Capture the cell that displays the provided text and extract its [x, y] central coordinate. 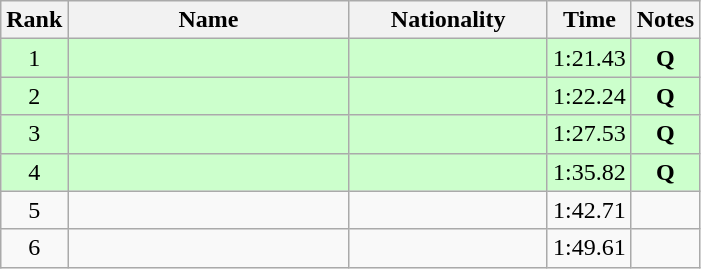
5 [34, 210]
1:22.24 [589, 96]
6 [34, 248]
1:21.43 [589, 58]
1:27.53 [589, 134]
Time [589, 20]
Name [208, 20]
1 [34, 58]
1:49.61 [589, 248]
1:35.82 [589, 172]
4 [34, 172]
1:42.71 [589, 210]
Rank [34, 20]
Nationality [448, 20]
2 [34, 96]
Notes [665, 20]
3 [34, 134]
